Scan for the cell matching the given text and deliver its (X, Y) coordinate at center. 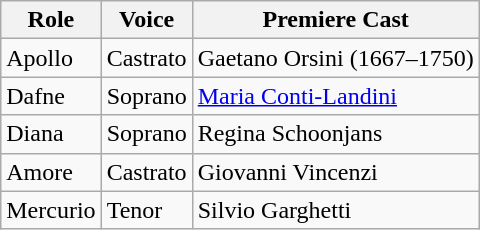
Tenor (146, 210)
Regina Schoonjans (336, 134)
Dafne (51, 96)
Silvio Garghetti (336, 210)
Giovanni Vincenzi (336, 172)
Apollo (51, 58)
Premiere Cast (336, 20)
Gaetano Orsini (1667–1750) (336, 58)
Diana (51, 134)
Voice (146, 20)
Role (51, 20)
Maria Conti-Landini (336, 96)
Mercurio (51, 210)
Amore (51, 172)
